Locate the cell with the specified text and output its [x, y] center coordinate. 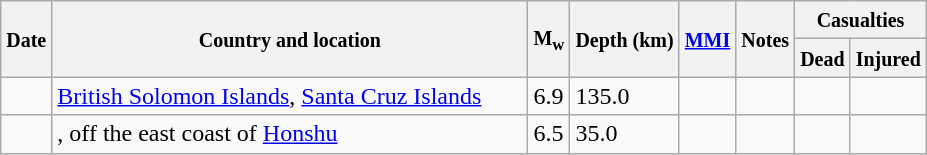
Mw [549, 39]
Notes [766, 39]
6.5 [549, 134]
, off the east coast of Honshu [290, 134]
6.9 [549, 96]
Date [26, 39]
Casualties [861, 20]
135.0 [624, 96]
MMI [708, 39]
Dead [823, 58]
Country and location [290, 39]
Injured [888, 58]
35.0 [624, 134]
British Solomon Islands, Santa Cruz Islands [290, 96]
Depth (km) [624, 39]
